Provide the [X, Y] coordinate of the cell's center where the given text is located.  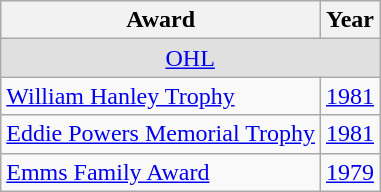
Eddie Powers Memorial Trophy [161, 134]
1979 [350, 172]
William Hanley Trophy [161, 96]
Award [161, 20]
Year [350, 20]
OHL [190, 58]
Emms Family Award [161, 172]
